Extract the [x, y] coordinate from the center of the cell holding the provided text.  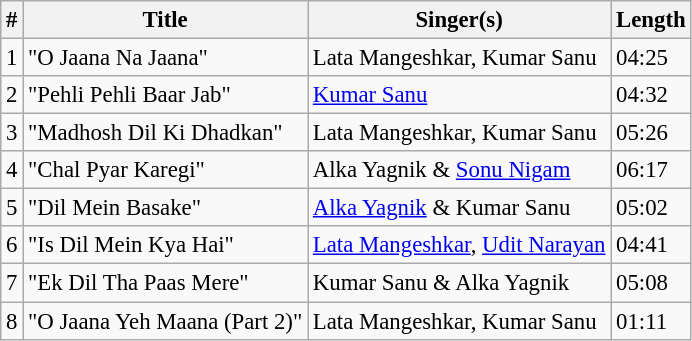
7 [12, 283]
05:26 [651, 133]
"Chal Pyar Karegi" [166, 170]
# [12, 20]
05:02 [651, 208]
Alka Yagnik & Sonu Nigam [460, 170]
Lata Mangeshkar, Udit Narayan [460, 245]
"Pehli Pehli Baar Jab" [166, 95]
4 [12, 170]
3 [12, 133]
"Ek Dil Tha Paas Mere" [166, 283]
Kumar Sanu & Alka Yagnik [460, 283]
Title [166, 20]
"O Jaana Yeh Maana (Part 2)" [166, 321]
06:17 [651, 170]
04:25 [651, 58]
2 [12, 95]
"Dil Mein Basake" [166, 208]
04:32 [651, 95]
1 [12, 58]
Singer(s) [460, 20]
05:08 [651, 283]
6 [12, 245]
5 [12, 208]
"Is Dil Mein Kya Hai" [166, 245]
Length [651, 20]
"Madhosh Dil Ki Dhadkan" [166, 133]
8 [12, 321]
01:11 [651, 321]
Kumar Sanu [460, 95]
Alka Yagnik & Kumar Sanu [460, 208]
"O Jaana Na Jaana" [166, 58]
04:41 [651, 245]
